Extract the [x, y] coordinate from the center of the cell holding the provided text.  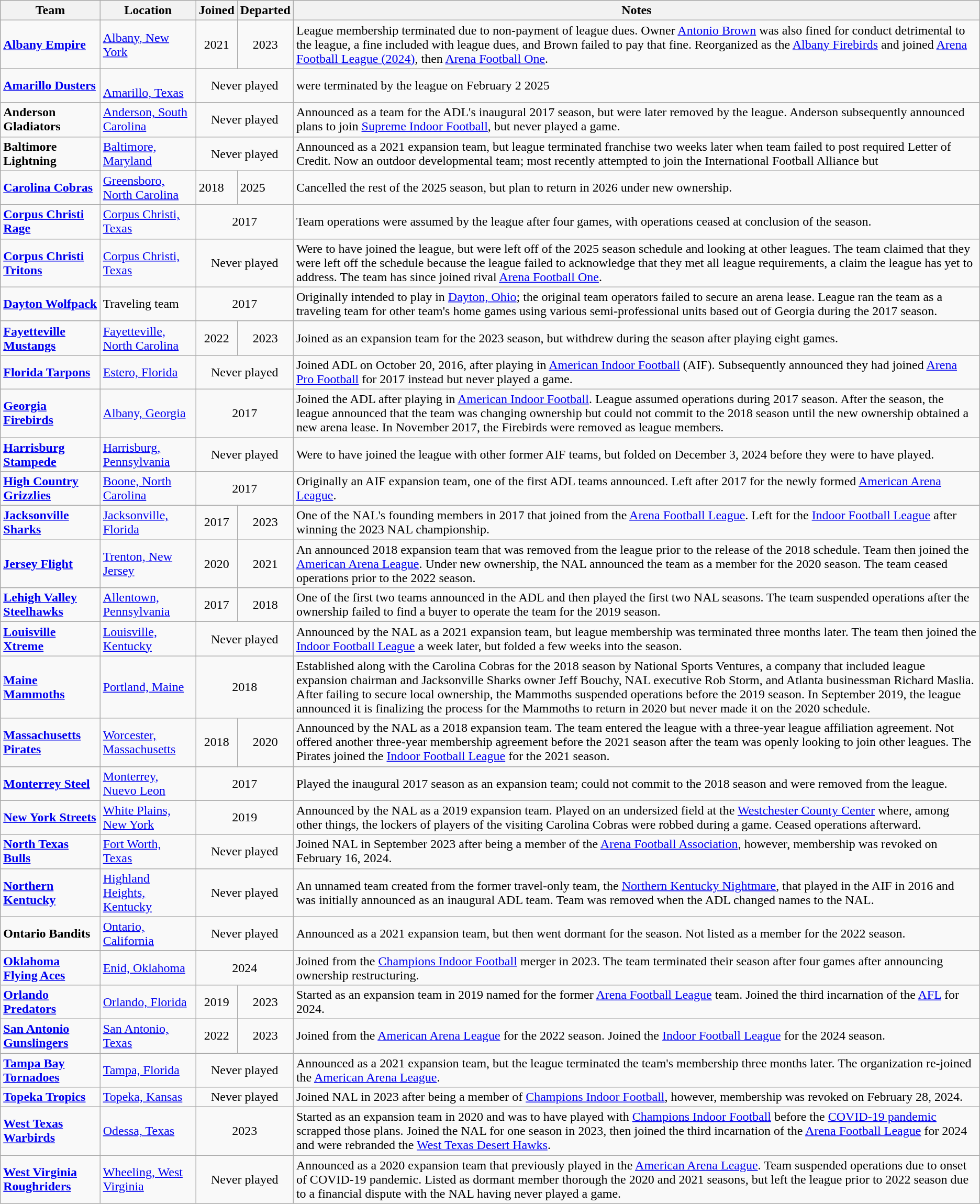
Boone, North Carolina [148, 489]
Jacksonville Sharks [50, 522]
Albany, Georgia [148, 413]
Albany, New York [148, 44]
Joined NAL in 2023 after being a member of Champions Indoor Football, however, membership was revoked on February 28, 2024. [637, 1097]
Jacksonville, Florida [148, 522]
Were to have joined the league with other former AIF teams, but folded on December 3, 2024 before they were to have played. [637, 454]
Anderson Gladiators [50, 119]
Team operations were assumed by the league after four games, with operations ceased at conclusion of the season. [637, 222]
Notes [637, 10]
Orlando, Florida [148, 1002]
Worcester, Massachusetts [148, 742]
North Texas Bulls [50, 851]
Highland Heights, Kentucky [148, 893]
Fayetteville, North Carolina [148, 338]
Maine Mammoths [50, 687]
Departed [265, 10]
Joined from the American Arena League for the 2022 season. Joined the Indoor Football League for the 2024 season. [637, 1035]
Tampa, Florida [148, 1070]
Amarillo Dusters [50, 86]
Topeka, Kansas [148, 1097]
Traveling team [148, 304]
Team [50, 10]
Orlando Predators [50, 1002]
New York Streets [50, 818]
Carolina Cobras [50, 187]
Baltimore, Maryland [148, 154]
Monterrey Steel [50, 783]
were terminated by the league on February 2 2025 [637, 86]
Harrisburg, Pennsylvania [148, 454]
Fort Worth, Texas [148, 851]
Lehigh Valley Steelhawks [50, 605]
Northern Kentucky [50, 893]
Played the inaugural 2017 season as an expansion team; could not commit to the 2018 season and were removed from the league. [637, 783]
Harrisburg Stampede [50, 454]
Wheeling, West Virginia [148, 1179]
Amarillo, Texas [148, 86]
Anderson, South Carolina [148, 119]
Monterrey, Nuevo Leon [148, 783]
Oklahoma Flying Aces [50, 967]
Cancelled the rest of the 2025 season, but plan to return in 2026 under new ownership. [637, 187]
High Country Grizzlies [50, 489]
Baltimore Lightning [50, 154]
Joined [217, 10]
Tampa Bay Tornadoes [50, 1070]
Announced as a 2021 expansion team, but then went dormant for the season. Not listed as a member for the 2022 season. [637, 934]
Florida Tarpons [50, 372]
Started as an expansion team in 2019 named for the former Arena Football League team. Joined the third incarnation of the AFL for 2024. [637, 1002]
Ontario Bandits [50, 934]
Originally an AIF expansion team, one of the first ADL teams announced. Left after 2017 for the newly formed American Arena League. [637, 489]
Jersey Flight [50, 564]
Joined as an expansion team for the 2023 season, but withdrew during the season after playing eight games. [637, 338]
Joined NAL in September 2023 after being a member of the Arena Football Association, however, membership was revoked on February 16, 2024. [637, 851]
Portland, Maine [148, 687]
Georgia Firebirds [50, 413]
Topeka Tropics [50, 1097]
West Texas Warbirds [50, 1131]
Dayton Wolfpack [50, 304]
Corpus Christi Tritons [50, 263]
Greensboro, North Carolina [148, 187]
Louisville Xtreme [50, 639]
Fayetteville Mustangs [50, 338]
Massachusetts Pirates [50, 742]
Allentown, Pennsylvania [148, 605]
San Antonio, Texas [148, 1035]
2024 [244, 967]
Ontario, California [148, 934]
Trenton, New Jersey [148, 564]
Estero, Florida [148, 372]
Louisville, Kentucky [148, 639]
2025 [265, 187]
Joined from the Champions Indoor Football merger in 2023. The team terminated their season after four games after announcing ownership restructuring. [637, 967]
Enid, Oklahoma [148, 967]
San Antonio Gunslingers [50, 1035]
Odessa, Texas [148, 1131]
Albany Empire [50, 44]
White Plains, New York [148, 818]
Corpus Christi Rage [50, 222]
West Virginia Roughriders [50, 1179]
Location [148, 10]
